Detect which cell encompasses the target text, then output its [x, y] center coordinate. 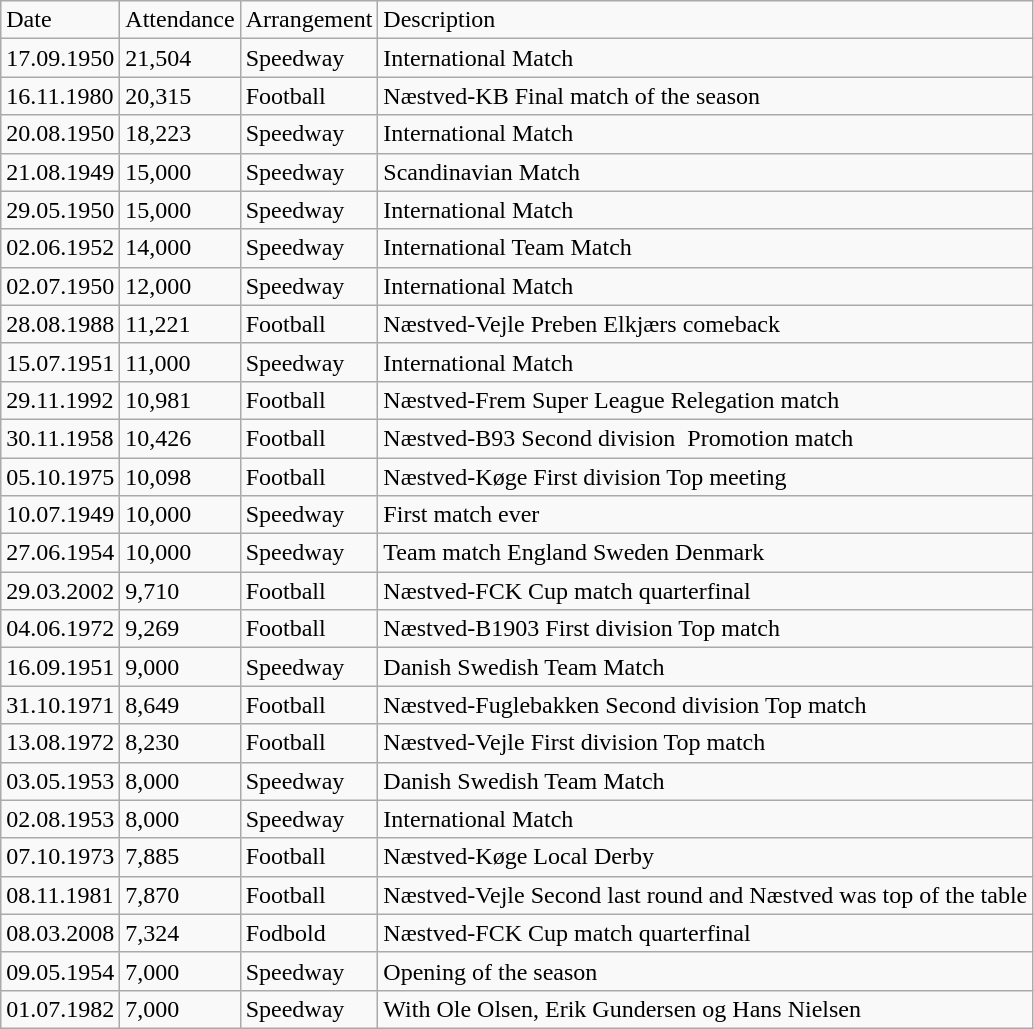
18,223 [180, 134]
7,885 [180, 857]
10.07.1949 [60, 515]
29.11.1992 [60, 400]
Næstved-B93 Second division Promotion match [706, 438]
27.06.1954 [60, 553]
Næstved-Vejle Preben Elkjærs comeback [706, 324]
Date [60, 20]
21,504 [180, 58]
12,000 [180, 286]
Description [706, 20]
30.11.1958 [60, 438]
02.06.1952 [60, 248]
Opening of the season [706, 971]
05.10.1975 [60, 477]
17.09.1950 [60, 58]
14,000 [180, 248]
10,981 [180, 400]
Fodbold [309, 933]
7,870 [180, 895]
01.07.1982 [60, 1009]
08.11.1981 [60, 895]
Næstved-Køge Local Derby [706, 857]
Attendance [180, 20]
Næstved-Køge First division Top meeting [706, 477]
10,098 [180, 477]
First match ever [706, 515]
10,426 [180, 438]
8,230 [180, 743]
Næstved-Fuglebakken Second division Top match [706, 705]
Næstved-Vejle Second last round and Næstved was top of the table [706, 895]
31.10.1971 [60, 705]
15.07.1951 [60, 362]
13.08.1972 [60, 743]
16.11.1980 [60, 96]
8,649 [180, 705]
11,000 [180, 362]
9,269 [180, 629]
Scandinavian Match [706, 172]
7,324 [180, 933]
9,000 [180, 667]
With Ole Olsen, Erik Gundersen og Hans Nielsen [706, 1009]
09.05.1954 [60, 971]
9,710 [180, 591]
29.05.1950 [60, 210]
08.03.2008 [60, 933]
Næstved-B1903 First division Top match [706, 629]
07.10.1973 [60, 857]
Næstved-KB Final match of the season [706, 96]
02.08.1953 [60, 819]
21.08.1949 [60, 172]
20.08.1950 [60, 134]
02.07.1950 [60, 286]
Næstved-Frem Super League Relegation match [706, 400]
29.03.2002 [60, 591]
International Team Match [706, 248]
16.09.1951 [60, 667]
Næstved-Vejle First division Top match [706, 743]
04.06.1972 [60, 629]
11,221 [180, 324]
20,315 [180, 96]
Team match England Sweden Denmark [706, 553]
28.08.1988 [60, 324]
Arrangement [309, 20]
03.05.1953 [60, 781]
